Pinpoint the cell where the given text exists, returning its (X, Y) midpoint coordinate. 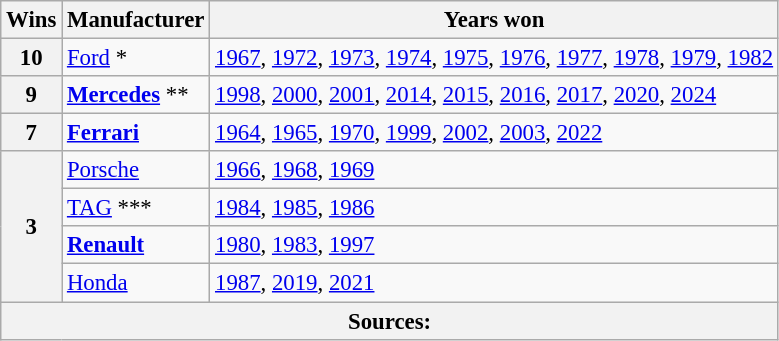
1967, 1972, 1973, 1974, 1975, 1976, 1977, 1978, 1979, 1982 (494, 58)
1998, 2000, 2001, 2014, 2015, 2016, 2017, 2020, 2024 (494, 95)
Sources: (390, 321)
Porsche (136, 170)
Wins (32, 20)
1966, 1968, 1969 (494, 170)
Years won (494, 20)
1964, 1965, 1970, 1999, 2002, 2003, 2022 (494, 133)
3 (32, 226)
9 (32, 95)
Mercedes ** (136, 95)
1980, 1983, 1997 (494, 245)
Renault (136, 245)
1987, 2019, 2021 (494, 283)
Ferrari (136, 133)
1984, 1985, 1986 (494, 208)
Ford * (136, 58)
Manufacturer (136, 20)
10 (32, 58)
TAG *** (136, 208)
7 (32, 133)
Honda (136, 283)
